Provide the (X, Y) coordinate of the cell's center where the given text is located.  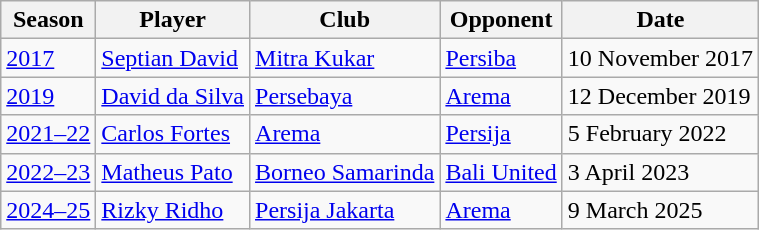
2021–22 (48, 134)
Player (173, 20)
10 November 2017 (660, 58)
2024–25 (48, 210)
Persija Jakarta (345, 210)
Carlos Fortes (173, 134)
Matheus Pato (173, 172)
Rizky Ridho (173, 210)
2022–23 (48, 172)
Date (660, 20)
Persija (501, 134)
2019 (48, 96)
Persiba (501, 58)
9 March 2025 (660, 210)
Opponent (501, 20)
Persebaya (345, 96)
5 February 2022 (660, 134)
2017 (48, 58)
Bali United (501, 172)
David da Silva (173, 96)
3 April 2023 (660, 172)
Mitra Kukar (345, 58)
12 December 2019 (660, 96)
Borneo Samarinda (345, 172)
Club (345, 20)
Season (48, 20)
Septian David (173, 58)
